Return [X, Y] of the center of cell containing provided text 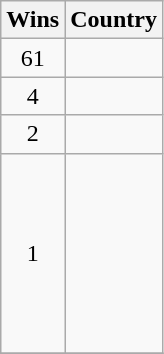
Country [114, 20]
61 [33, 58]
1 [33, 253]
2 [33, 134]
4 [33, 96]
Wins [33, 20]
